Scan for the cell matching the given text and deliver its [X, Y] coordinate at center. 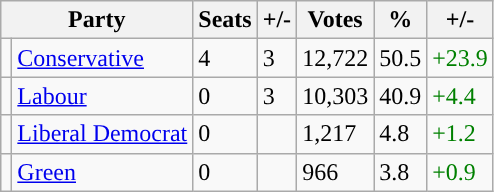
40.9 [400, 96]
Labour [102, 96]
Conservative [102, 58]
+0.9 [460, 172]
+4.4 [460, 96]
Party [97, 20]
Votes [336, 20]
10,303 [336, 96]
+1.2 [460, 134]
Green [102, 172]
3.8 [400, 172]
966 [336, 172]
4.8 [400, 134]
50.5 [400, 58]
1,217 [336, 134]
4 [225, 58]
Seats [225, 20]
12,722 [336, 58]
% [400, 20]
Liberal Democrat [102, 134]
+23.9 [460, 58]
